For the text-containing cell, return its midpoint in (X, Y) coordinate format. 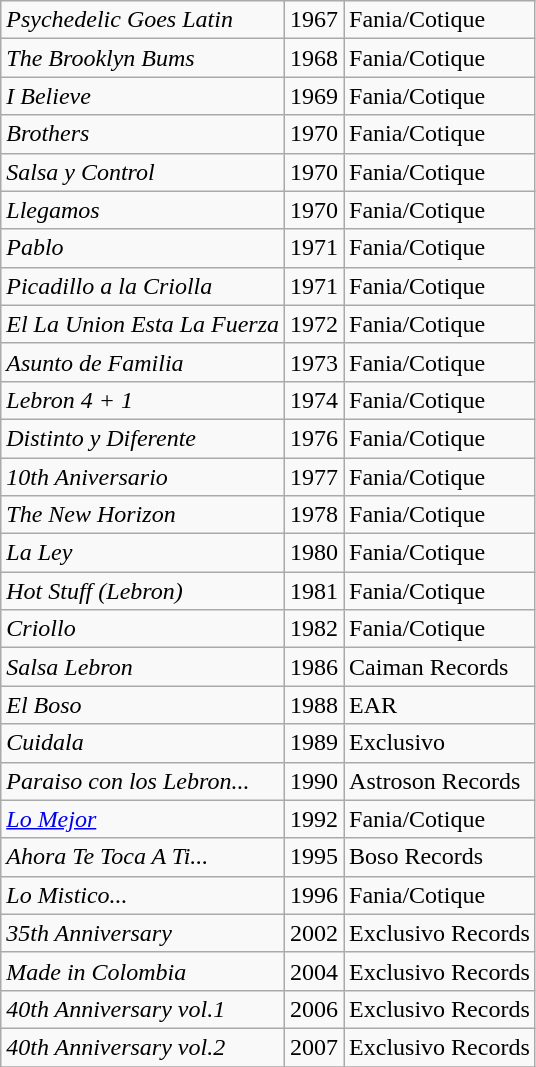
Paraiso con los Lebron... (143, 781)
1988 (314, 705)
1978 (314, 515)
1989 (314, 743)
35th Anniversary (143, 933)
Brothers (143, 134)
EAR (440, 705)
1986 (314, 667)
1969 (314, 96)
Asunto de Familia (143, 362)
10th Aniversario (143, 477)
1982 (314, 629)
2004 (314, 971)
1967 (314, 20)
1981 (314, 591)
Salsa y Control (143, 172)
Picadillo a la Criolla (143, 286)
Boso Records (440, 857)
Pablo (143, 248)
1995 (314, 857)
40th Anniversary vol.1 (143, 1009)
1972 (314, 324)
Cuidala (143, 743)
1977 (314, 477)
1968 (314, 58)
The Brooklyn Bums (143, 58)
La Ley (143, 553)
1973 (314, 362)
1996 (314, 895)
1980 (314, 553)
Llegamos (143, 210)
I Believe (143, 96)
Distinto y Diferente (143, 438)
Criollo (143, 629)
Exclusivo (440, 743)
Ahora Te Toca A Ti... (143, 857)
2006 (314, 1009)
Lo Mejor (143, 819)
Hot Stuff (Lebron) (143, 591)
40th Anniversary vol.2 (143, 1047)
Psychedelic Goes Latin (143, 20)
Made in Colombia (143, 971)
El Boso (143, 705)
1992 (314, 819)
2002 (314, 933)
2007 (314, 1047)
1976 (314, 438)
Caiman Records (440, 667)
El La Union Esta La Fuerza (143, 324)
Lo Mistico... (143, 895)
Salsa Lebron (143, 667)
1990 (314, 781)
The New Horizon (143, 515)
Lebron 4 + 1 (143, 400)
Astroson Records (440, 781)
1974 (314, 400)
